For the text-containing cell, return its midpoint in (x, y) coordinate format. 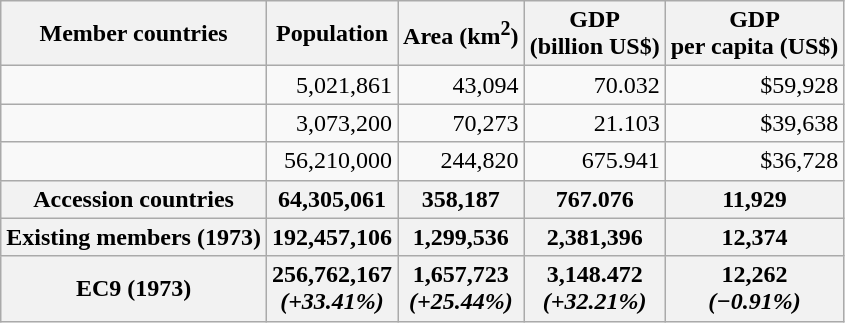
GDP per capita (US$) (754, 34)
21.103 (594, 123)
70,273 (462, 123)
3,148.472 (+32.21%) (594, 288)
256,762,167 (+33.41%) (332, 288)
Existing members (1973) (134, 237)
5,021,861 (332, 85)
43,094 (462, 85)
244,820 (462, 161)
Area (km2) (462, 34)
GDP (billion US$) (594, 34)
$36,728 (754, 161)
70.032 (594, 85)
12,262 (−0.91%) (754, 288)
358,187 (462, 199)
$39,638 (754, 123)
12,374 (754, 237)
192,457,106 (332, 237)
1,657,723 (+25.44%) (462, 288)
EC9 (1973) (134, 288)
Accession countries (134, 199)
Member countries (134, 34)
1,299,536 (462, 237)
$59,928 (754, 85)
3,073,200 (332, 123)
675.941 (594, 161)
64,305,061 (332, 199)
11,929 (754, 199)
767.076 (594, 199)
56,210,000 (332, 161)
Population (332, 34)
2,381,396 (594, 237)
